Output the (X, Y) coordinate of the center of the cell containing the given text.  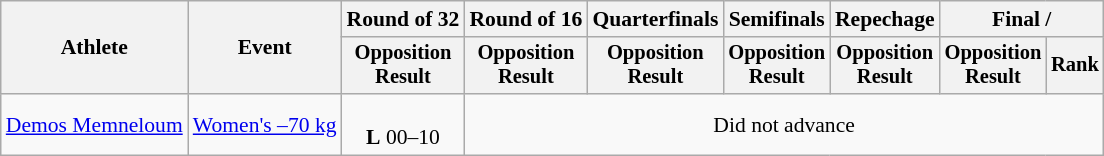
Round of 16 (526, 19)
Event (265, 48)
Women's –70 kg (265, 124)
Demos Memneloum (94, 124)
Repechage (885, 19)
Semifinals (776, 19)
L 00–10 (404, 124)
Final / (1022, 19)
Athlete (94, 48)
Round of 32 (404, 19)
Did not advance (784, 124)
Quarterfinals (655, 19)
Rank (1075, 66)
